Locate the cell with the specified text and output its [X, Y] center coordinate. 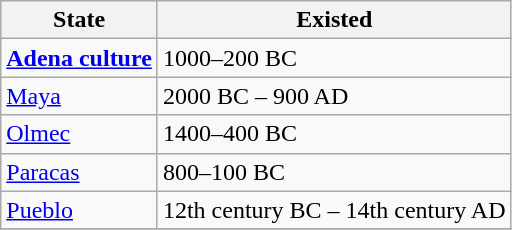
Adena culture [80, 58]
2000 BC – 900 AD [334, 96]
Olmec [80, 134]
800–100 BC [334, 172]
Paracas [80, 172]
Maya [80, 96]
Existed [334, 20]
1000–200 BC [334, 58]
1400–400 BC [334, 134]
Pueblo [80, 210]
12th century BC – 14th century AD [334, 210]
State [80, 20]
